For the text-containing cell, return its midpoint in [X, Y] coordinate format. 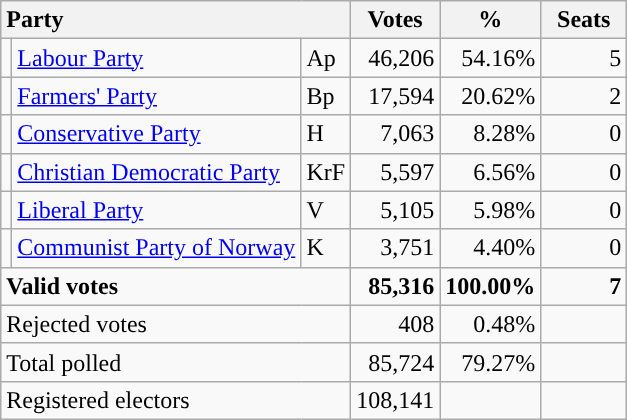
108,141 [396, 400]
2 [584, 96]
4.40% [490, 248]
85,724 [396, 362]
54.16% [490, 58]
Liberal Party [156, 210]
Votes [396, 20]
Party [176, 20]
6.56% [490, 172]
408 [396, 324]
7 [584, 286]
H [326, 134]
20.62% [490, 96]
KrF [326, 172]
79.27% [490, 362]
46,206 [396, 58]
Conservative Party [156, 134]
17,594 [396, 96]
5.98% [490, 210]
Total polled [176, 362]
Bp [326, 96]
Christian Democratic Party [156, 172]
7,063 [396, 134]
V [326, 210]
100.00% [490, 286]
5,105 [396, 210]
5,597 [396, 172]
8.28% [490, 134]
0.48% [490, 324]
K [326, 248]
% [490, 20]
Rejected votes [176, 324]
Registered electors [176, 400]
85,316 [396, 286]
3,751 [396, 248]
Farmers' Party [156, 96]
Labour Party [156, 58]
Valid votes [176, 286]
Seats [584, 20]
Ap [326, 58]
Communist Party of Norway [156, 248]
5 [584, 58]
